Capture the cell that displays the provided text and extract its (x, y) central coordinate. 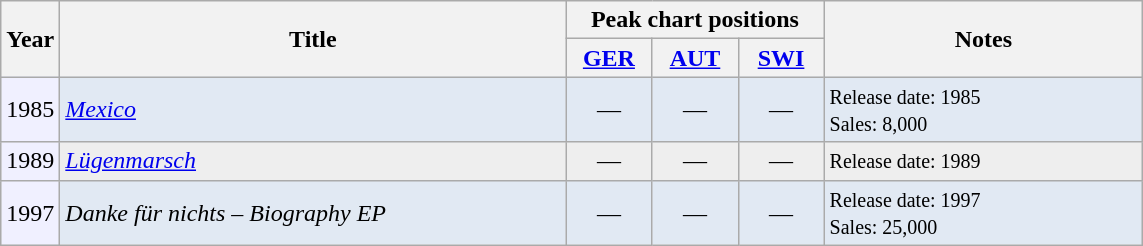
AUT (695, 58)
1997 (30, 212)
Release date: 1997Sales: 25,000 (984, 212)
Year (30, 39)
Lügenmarsch (313, 161)
Release date: 1985Sales: 8,000 (984, 110)
Release date: 1989 (984, 161)
Notes (984, 39)
1985 (30, 110)
Mexico (313, 110)
Danke für nichts – Biography EP (313, 212)
Title (313, 39)
GER (609, 58)
1989 (30, 161)
SWI (781, 58)
Peak chart positions (695, 20)
